Return (X, Y) of the center of cell containing provided text 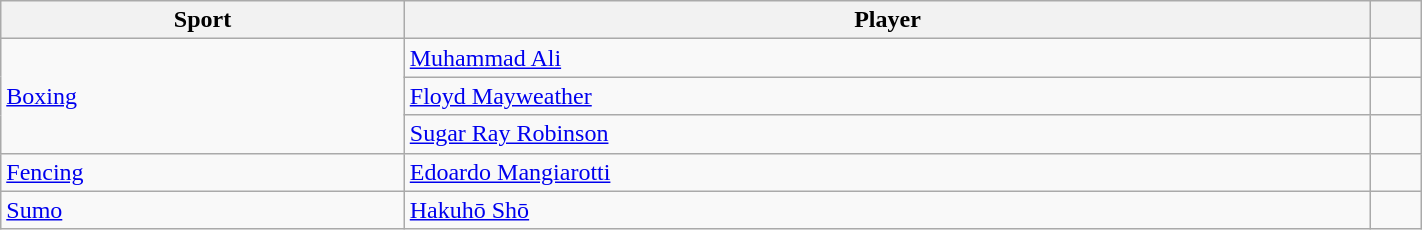
Sumo (203, 210)
Edoardo Mangiarotti (887, 172)
Muhammad Ali (887, 58)
Boxing (203, 96)
Sugar Ray Robinson (887, 134)
Floyd Mayweather (887, 96)
Sport (203, 20)
Player (887, 20)
Fencing (203, 172)
Hakuhō Shō (887, 210)
